Provide the [X, Y] coordinate of the cell's center where the given text is located.  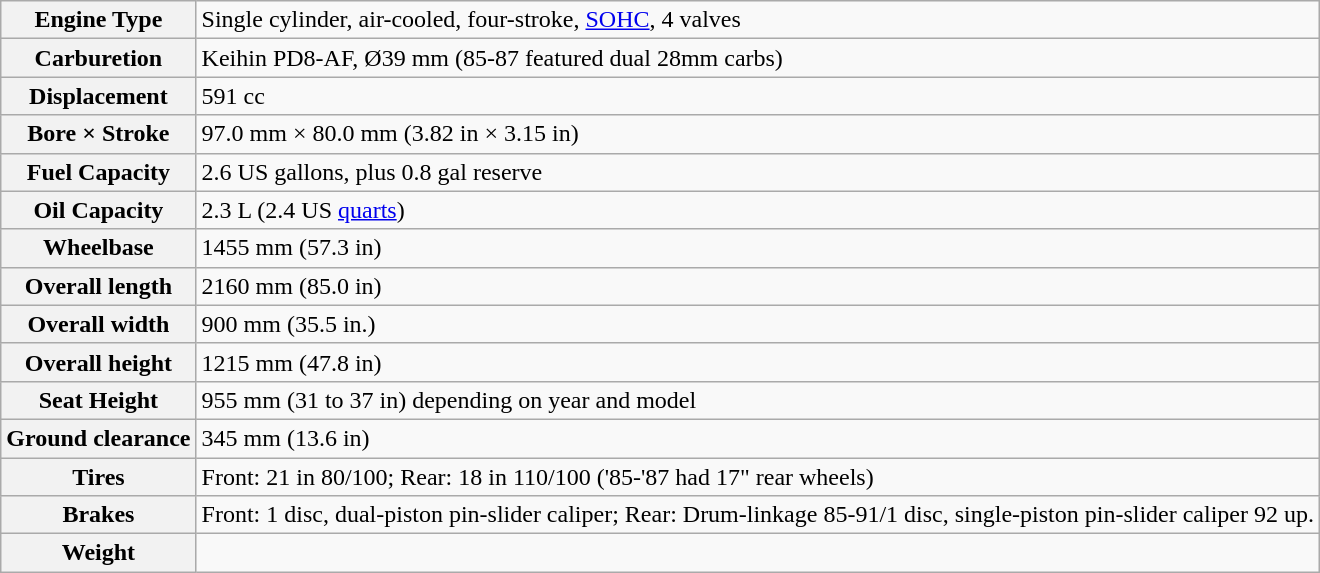
Single cylinder, air-cooled, four-stroke, SOHC, 4 valves [758, 20]
Displacement [98, 96]
Overall height [98, 362]
Front: 21 in 80/100; Rear: 18 in 110/100 ('85-'87 had 17" rear wheels) [758, 477]
1455 mm (57.3 in) [758, 248]
591 cc [758, 96]
955 mm (31 to 37 in) depending on year and model [758, 400]
Carburetion [98, 58]
Wheelbase [98, 248]
97.0 mm × 80.0 mm (3.82 in × 3.15 in) [758, 134]
Oil Capacity [98, 210]
2160 mm (85.0 in) [758, 286]
Bore × Stroke [98, 134]
Fuel Capacity [98, 172]
Engine Type [98, 20]
Tires [98, 477]
345 mm (13.6 in) [758, 438]
900 mm (35.5 in.) [758, 324]
Brakes [98, 515]
1215 mm (47.8 in) [758, 362]
Weight [98, 553]
2.3 L (2.4 US quarts) [758, 210]
Front: 1 disc, dual-piston pin-slider caliper; Rear: Drum-linkage 85-91/1 disc, single-piston pin-slider caliper 92 up. [758, 515]
Seat Height [98, 400]
Overall width [98, 324]
Ground clearance [98, 438]
Overall length [98, 286]
2.6 US gallons, plus 0.8 gal reserve [758, 172]
Keihin PD8-AF, Ø39 mm (85-87 featured dual 28mm carbs) [758, 58]
